Provide the (x, y) coordinate of the cell's center where the given text is located.  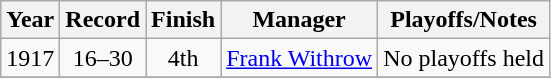
Year (30, 20)
Finish (184, 20)
Manager (300, 20)
4th (184, 58)
No playoffs held (464, 58)
Frank Withrow (300, 58)
1917 (30, 58)
16–30 (103, 58)
Playoffs/Notes (464, 20)
Record (103, 20)
